Return [x, y] of the center of cell containing provided text 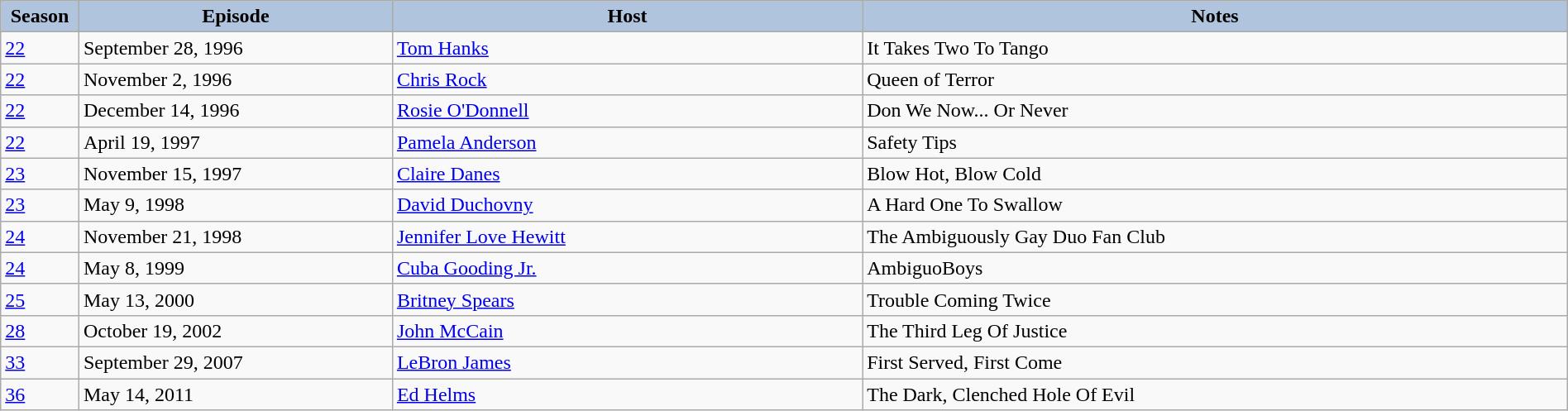
First Served, First Come [1216, 362]
Season [40, 17]
November 21, 1998 [235, 237]
The Dark, Clenched Hole Of Evil [1216, 394]
33 [40, 362]
Queen of Terror [1216, 79]
May 14, 2011 [235, 394]
Cuba Gooding Jr. [627, 268]
The Ambiguously Gay Duo Fan Club [1216, 237]
November 2, 1996 [235, 79]
Pamela Anderson [627, 142]
A Hard One To Swallow [1216, 205]
May 9, 1998 [235, 205]
Don We Now... Or Never [1216, 111]
Trouble Coming Twice [1216, 299]
It Takes Two To Tango [1216, 48]
Safety Tips [1216, 142]
36 [40, 394]
Britney Spears [627, 299]
David Duchovny [627, 205]
Rosie O'Donnell [627, 111]
John McCain [627, 331]
The Third Leg Of Justice [1216, 331]
Episode [235, 17]
Ed Helms [627, 394]
LeBron James [627, 362]
Notes [1216, 17]
Host [627, 17]
September 29, 2007 [235, 362]
25 [40, 299]
Jennifer Love Hewitt [627, 237]
Blow Hot, Blow Cold [1216, 174]
December 14, 1996 [235, 111]
October 19, 2002 [235, 331]
May 8, 1999 [235, 268]
April 19, 1997 [235, 142]
May 13, 2000 [235, 299]
November 15, 1997 [235, 174]
28 [40, 331]
Claire Danes [627, 174]
Tom Hanks [627, 48]
September 28, 1996 [235, 48]
AmbiguoBoys [1216, 268]
Chris Rock [627, 79]
